Detect which cell encompasses the target text, then output its (x, y) center coordinate. 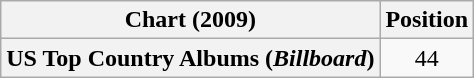
US Top Country Albums (Billboard) (190, 58)
44 (427, 58)
Chart (2009) (190, 20)
Position (427, 20)
